Identify which cell holds the provided text, then report its [X, Y] central coordinate. 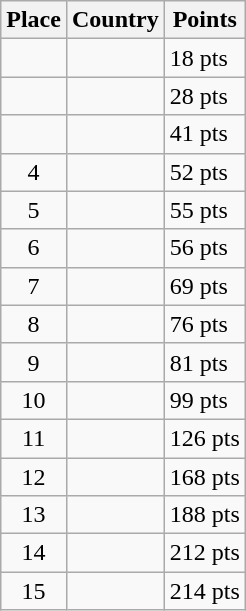
10 [34, 400]
28 pts [204, 96]
18 pts [204, 58]
12 [34, 477]
212 pts [204, 553]
6 [34, 248]
214 pts [204, 591]
15 [34, 591]
Country [115, 20]
55 pts [204, 210]
81 pts [204, 362]
52 pts [204, 172]
7 [34, 286]
56 pts [204, 248]
11 [34, 438]
9 [34, 362]
4 [34, 172]
99 pts [204, 400]
5 [34, 210]
Points [204, 20]
13 [34, 515]
168 pts [204, 477]
8 [34, 324]
188 pts [204, 515]
Place [34, 20]
69 pts [204, 286]
126 pts [204, 438]
41 pts [204, 134]
14 [34, 553]
76 pts [204, 324]
